Identify which cell holds the provided text, then report its [X, Y] central coordinate. 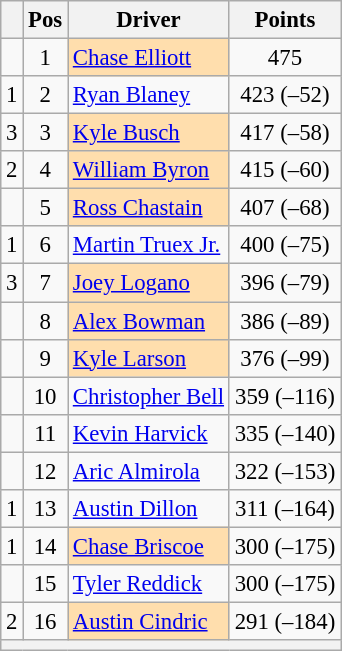
5 [46, 208]
475 [284, 58]
386 (–89) [284, 321]
8 [46, 321]
Ryan Blaney [149, 95]
William Byron [149, 170]
Kyle Larson [149, 358]
417 (–58) [284, 133]
Tyler Reddick [149, 584]
322 (–153) [284, 471]
16 [46, 621]
415 (–60) [284, 170]
Kevin Harvick [149, 433]
12 [46, 471]
311 (–164) [284, 509]
400 (–75) [284, 245]
291 (–184) [284, 621]
376 (–99) [284, 358]
Kyle Busch [149, 133]
Martin Truex Jr. [149, 245]
10 [46, 396]
15 [46, 584]
Ross Chastain [149, 208]
Austin Dillon [149, 509]
Joey Logano [149, 283]
14 [46, 546]
7 [46, 283]
423 (–52) [284, 95]
Points [284, 20]
13 [46, 509]
359 (–116) [284, 396]
Aric Almirola [149, 471]
9 [46, 358]
11 [46, 433]
Christopher Bell [149, 396]
4 [46, 170]
Austin Cindric [149, 621]
407 (–68) [284, 208]
Alex Bowman [149, 321]
Driver [149, 20]
Chase Elliott [149, 58]
Chase Briscoe [149, 546]
Pos [46, 20]
6 [46, 245]
335 (–140) [284, 433]
396 (–79) [284, 283]
